Pinpoint the cell where the given text exists, returning its [X, Y] midpoint coordinate. 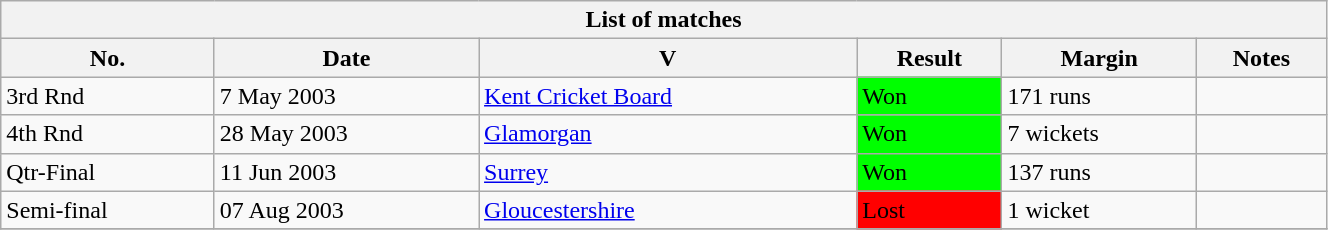
1 wicket [1100, 210]
7 May 2003 [346, 96]
Date [346, 58]
Lost [930, 210]
No. [108, 58]
Result [930, 58]
Qtr-Final [108, 172]
Notes [1261, 58]
28 May 2003 [346, 134]
Gloucestershire [668, 210]
Kent Cricket Board [668, 96]
137 runs [1100, 172]
07 Aug 2003 [346, 210]
Margin [1100, 58]
V [668, 58]
7 wickets [1100, 134]
Glamorgan [668, 134]
11 Jun 2003 [346, 172]
Surrey [668, 172]
171 runs [1100, 96]
4th Rnd [108, 134]
3rd Rnd [108, 96]
List of matches [664, 20]
Semi-final [108, 210]
